Locate the cell with the specified text and output its [x, y] center coordinate. 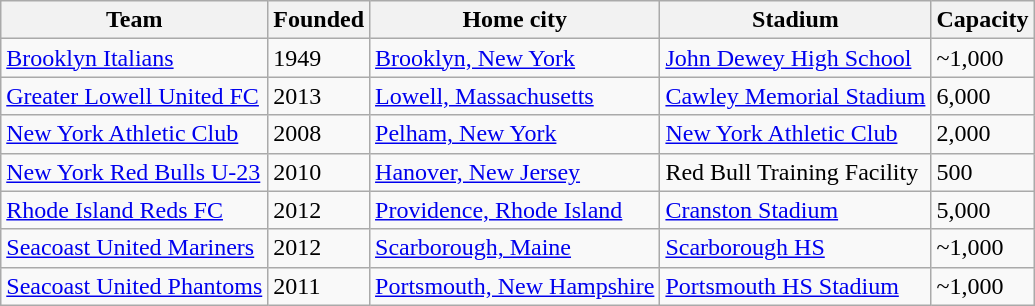
500 [982, 172]
Red Bull Training Facility [796, 172]
New York Red Bulls U-23 [134, 172]
Hanover, New Jersey [515, 172]
Team [134, 20]
2008 [319, 134]
Cawley Memorial Stadium [796, 96]
2011 [319, 286]
Providence, Rhode Island [515, 210]
Home city [515, 20]
Stadium [796, 20]
6,000 [982, 96]
2013 [319, 96]
Brooklyn Italians [134, 58]
Pelham, New York [515, 134]
Portsmouth HS Stadium [796, 286]
Scarborough HS [796, 248]
Rhode Island Reds FC [134, 210]
5,000 [982, 210]
Cranston Stadium [796, 210]
Brooklyn, New York [515, 58]
Capacity [982, 20]
John Dewey High School [796, 58]
Founded [319, 20]
Seacoast United Phantoms [134, 286]
Lowell, Massachusetts [515, 96]
2010 [319, 172]
Seacoast United Mariners [134, 248]
Portsmouth, New Hampshire [515, 286]
Scarborough, Maine [515, 248]
1949 [319, 58]
2,000 [982, 134]
Greater Lowell United FC [134, 96]
